Determine the [x, y] coordinate at the center of the cell enclosing the given text.  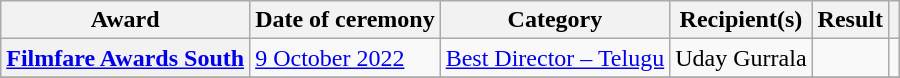
Filmfare Awards South [126, 58]
Date of ceremony [346, 20]
9 October 2022 [346, 58]
Uday Gurrala [741, 58]
Award [126, 20]
Category [555, 20]
Recipient(s) [741, 20]
Best Director – Telugu [555, 58]
Result [850, 20]
